Output the (X, Y) coordinate of the center of the cell containing the given text.  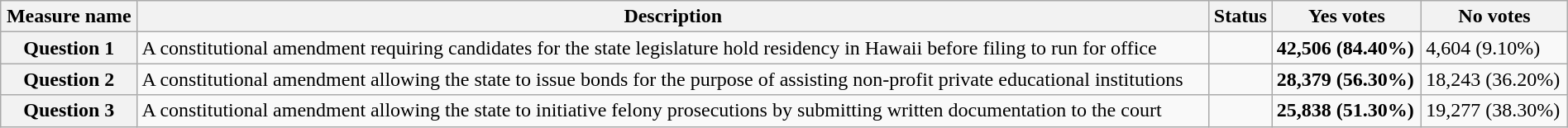
Measure name (69, 17)
28,379 (56.30%) (1346, 79)
No votes (1495, 17)
25,838 (51.30%) (1346, 111)
19,277 (38.30%) (1495, 111)
Question 1 (69, 48)
Question 3 (69, 111)
42,506 (84.40%) (1346, 48)
Description (673, 17)
18,243 (36.20%) (1495, 79)
Yes votes (1346, 17)
A constitutional amendment allowing the state to initiative felony prosecutions by submitting written documentation to the court (673, 111)
Status (1241, 17)
Question 2 (69, 79)
A constitutional amendment requiring candidates for the state legislature hold residency in Hawaii before filing to run for office (673, 48)
A constitutional amendment allowing the state to issue bonds for the purpose of assisting non-profit private educational institutions (673, 79)
4,604 (9.10%) (1495, 48)
